Provide the (x, y) coordinate of the cell's center where the given text is located.  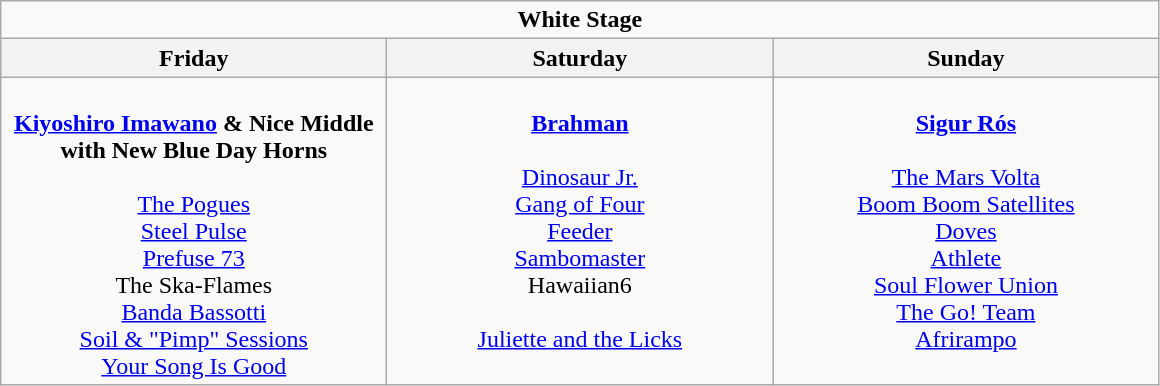
Brahman Dinosaur Jr. Gang of Four Feeder Sambomaster Hawaiian6 Juliette and the Licks (580, 231)
Friday (194, 58)
Sunday (966, 58)
White Stage (580, 20)
Saturday (580, 58)
Sigur Rós The Mars Volta Boom Boom Satellites Doves Athlete Soul Flower Union The Go! Team Afrirampo (966, 231)
